Pinpoint the cell where the given text exists, returning its [x, y] midpoint coordinate. 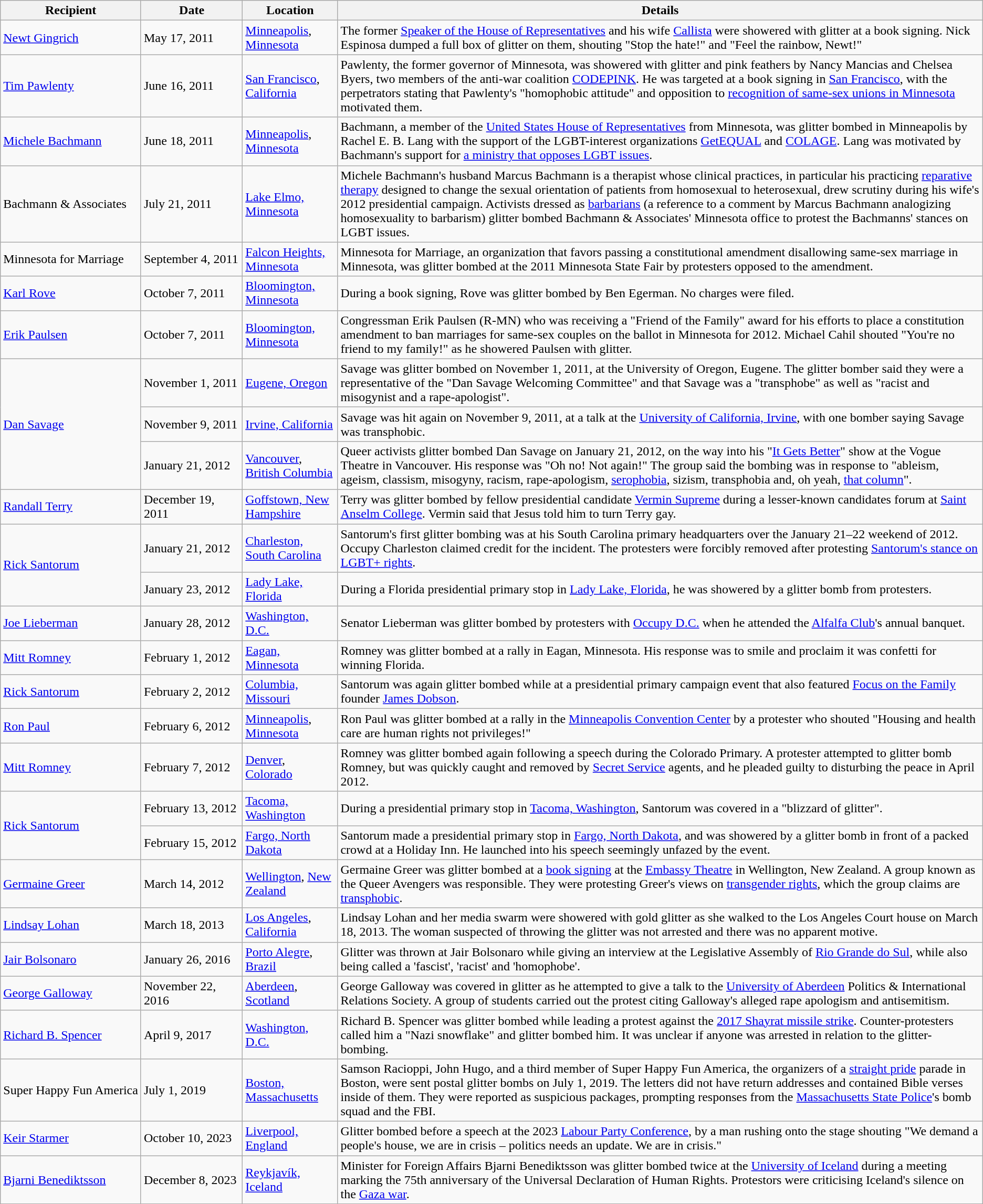
Ron Paul [71, 726]
Fargo, North Dakota [290, 842]
Date [191, 11]
Minnesota for Marriage [71, 259]
Location [290, 11]
January 26, 2016 [191, 959]
Erik Paulsen [71, 334]
Denver, Colorado [290, 767]
February 2, 2012 [191, 692]
Wellington, New Zealand [290, 884]
Vancouver, British Columbia [290, 465]
Savage was hit again on November 9, 2011, at a talk at the University of California, Irvine, with one bomber saying Savage was transphobic. [660, 424]
October 10, 2023 [191, 1138]
July 21, 2011 [191, 204]
Michele Bachmann [71, 141]
Randall Terry [71, 506]
September 4, 2011 [191, 259]
Aberdeen, Scotland [290, 993]
Dan Savage [71, 424]
Jair Bolsonaro [71, 959]
Charleston, South Carolina [290, 548]
February 7, 2012 [191, 767]
November 22, 2016 [191, 993]
San Francisco, California [290, 86]
July 1, 2019 [191, 1090]
Bjarni Benediktsson [71, 1179]
Liverpool, England [290, 1138]
December 19, 2011 [191, 506]
May 17, 2011 [191, 38]
Richard B. Spencer [71, 1034]
Falcon Heights, Minnesota [290, 259]
December 8, 2023 [191, 1179]
Lindsay Lohan [71, 925]
June 16, 2011 [191, 86]
Recipient [71, 11]
February 15, 2012 [191, 842]
Lake Elmo, Minnesota [290, 204]
March 14, 2012 [191, 884]
George Galloway [71, 993]
January 23, 2012 [191, 589]
Santorum was again glitter bombed while at a presidential primary campaign event that also featured Focus on the Family founder James Dobson. [660, 692]
Goffstown, New Hampshire [290, 506]
Tacoma, Washington [290, 809]
Irvine, California [290, 424]
During a book signing, Rove was glitter bombed by Ben Egerman. No charges were filed. [660, 293]
January 28, 2012 [191, 624]
November 1, 2011 [191, 383]
Newt Gingrich [71, 38]
November 9, 2011 [191, 424]
February 13, 2012 [191, 809]
Senator Lieberman was glitter bombed by protesters with Occupy D.C. when he attended the Alfalfa Club's annual banquet. [660, 624]
Keir Starmer [71, 1138]
Karl Rove [71, 293]
February 1, 2012 [191, 657]
Super Happy Fun America [71, 1090]
Joe Lieberman [71, 624]
Columbia, Missouri [290, 692]
Germaine Greer [71, 884]
Reykjavík, Iceland [290, 1179]
Boston, Massachusetts [290, 1090]
Lady Lake, Florida [290, 589]
Bachmann & Associates [71, 204]
Romney was glitter bombed at a rally in Eagan, Minnesota. His response was to smile and proclaim it was confetti for winning Florida. [660, 657]
Eugene, Oregon [290, 383]
Los Angeles, California [290, 925]
February 6, 2012 [191, 726]
During a presidential primary stop in Tacoma, Washington, Santorum was covered in a "blizzard of glitter". [660, 809]
June 18, 2011 [191, 141]
Tim Pawlenty [71, 86]
Details [660, 11]
April 9, 2017 [191, 1034]
March 18, 2013 [191, 925]
Eagan, Minnesota [290, 657]
During a Florida presidential primary stop in Lady Lake, Florida, he was showered by a glitter bomb from protesters. [660, 589]
Porto Alegre, Brazil [290, 959]
